Search for the cell housing the specified text and yield its [X, Y] center coordinate. 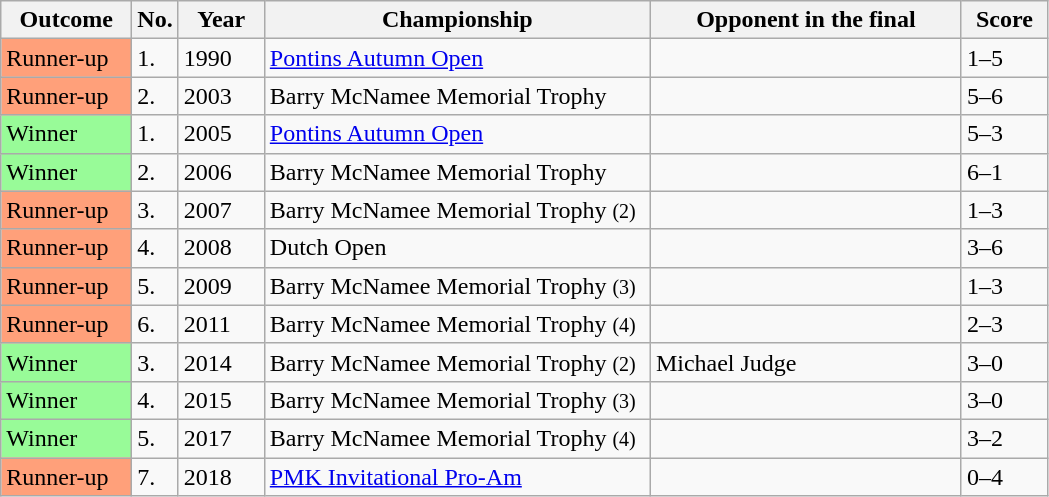
5–3 [1004, 134]
6–1 [1004, 172]
6. [155, 324]
Michael Judge [806, 362]
3–6 [1004, 248]
3–2 [1004, 438]
1–5 [1004, 58]
2–3 [1004, 324]
Opponent in the final [806, 20]
2018 [221, 477]
2008 [221, 248]
Outcome [66, 20]
Championship [457, 20]
2017 [221, 438]
0–4 [1004, 477]
1990 [221, 58]
2005 [221, 134]
No. [155, 20]
5–6 [1004, 96]
Dutch Open [457, 248]
2006 [221, 172]
2009 [221, 286]
2011 [221, 324]
PMK Invitational Pro-Am [457, 477]
2015 [221, 400]
2003 [221, 96]
2007 [221, 210]
7. [155, 477]
2014 [221, 362]
Year [221, 20]
Score [1004, 20]
